Detect which cell encompasses the target text, then output its (x, y) center coordinate. 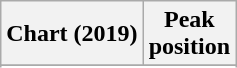
Peakposition (189, 34)
Chart (2019) (72, 34)
